Detect which cell encompasses the target text, then output its [x, y] center coordinate. 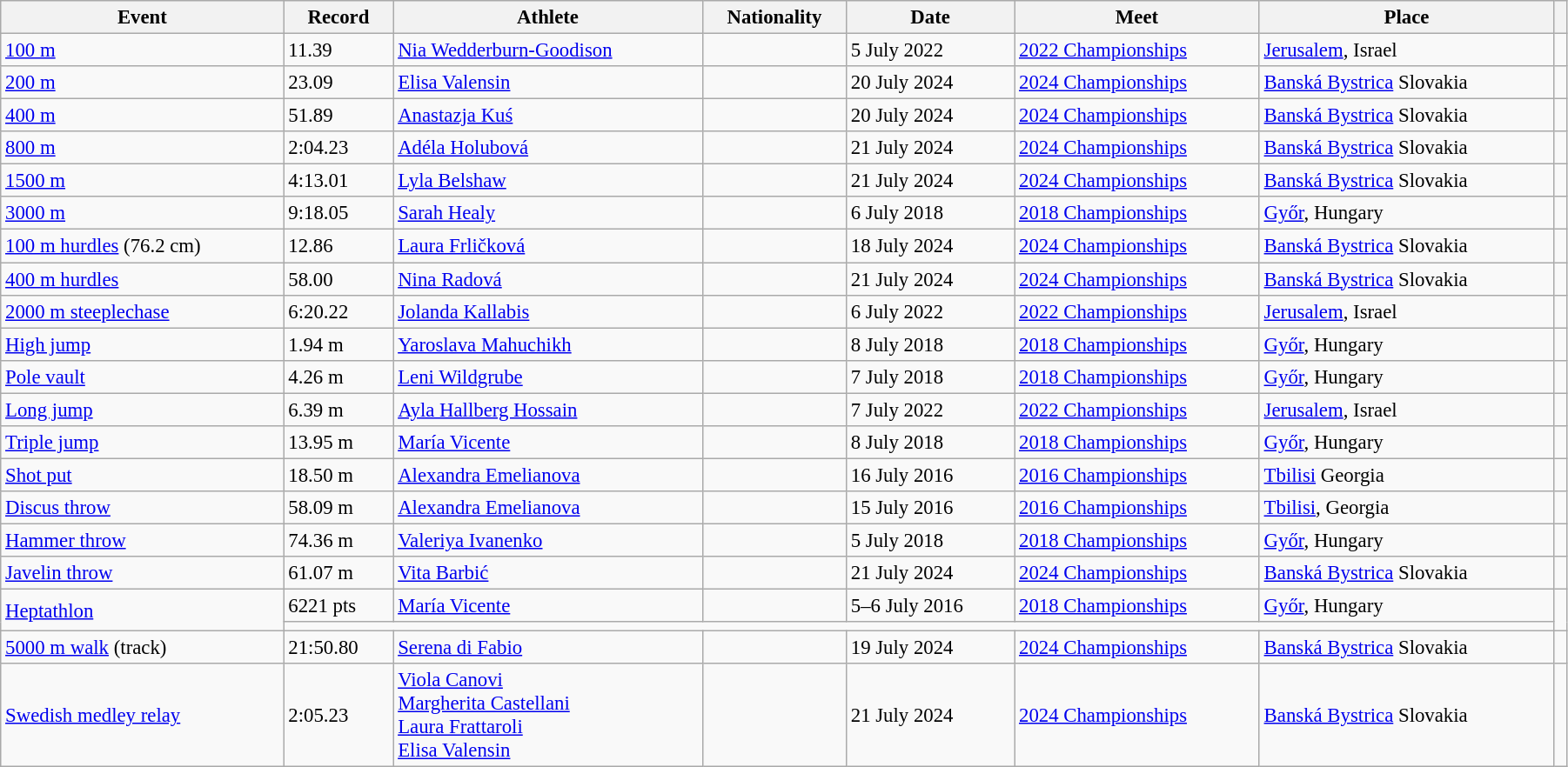
18.50 m [338, 475]
21:50.80 [338, 648]
Tbilisi Georgia [1406, 475]
Heptathlon [143, 610]
Jolanda Kallabis [548, 311]
Lyla Belshaw [548, 181]
Nia Wedderburn-Goodison [548, 50]
Meet [1137, 17]
Hammer throw [143, 540]
15 July 2016 [929, 508]
100 m hurdles (76.2 cm) [143, 246]
2:04.23 [338, 148]
18 July 2024 [929, 246]
Place [1406, 17]
Vita Barbić [548, 573]
Viola CanoviMargherita CastellaniLaura FrattaroliElisa Valensin [548, 715]
6 July 2018 [929, 213]
Event [143, 17]
13.95 m [338, 443]
51.89 [338, 116]
5–6 July 2016 [929, 606]
Long jump [143, 410]
1.94 m [338, 344]
Nina Radová [548, 279]
2:05.23 [338, 715]
Tbilisi, Georgia [1406, 508]
Serena di Fabio [548, 648]
Valeriya Ivanenko [548, 540]
6.39 m [338, 410]
Laura Frličková [548, 246]
5 July 2018 [929, 540]
Ayla Hallberg Hossain [548, 410]
23.09 [338, 83]
Elisa Valensin [548, 83]
7 July 2018 [929, 377]
6221 pts [338, 606]
Record [338, 17]
200 m [143, 83]
11.39 [338, 50]
74.36 m [338, 540]
High jump [143, 344]
Yaroslava Mahuchikh [548, 344]
6 July 2022 [929, 311]
Pole vault [143, 377]
Discus throw [143, 508]
100 m [143, 50]
58.09 m [338, 508]
Shot put [143, 475]
6:20.22 [338, 311]
Swedish medley relay [143, 715]
19 July 2024 [929, 648]
61.07 m [338, 573]
7 July 2022 [929, 410]
Javelin throw [143, 573]
Date [929, 17]
Triple jump [143, 443]
800 m [143, 148]
58.00 [338, 279]
12.86 [338, 246]
9:18.05 [338, 213]
3000 m [143, 213]
5 July 2022 [929, 50]
16 July 2016 [929, 475]
400 m hurdles [143, 279]
5000 m walk (track) [143, 648]
1500 m [143, 181]
400 m [143, 116]
Nationality [774, 17]
2000 m steeplechase [143, 311]
Athlete [548, 17]
Sarah Healy [548, 213]
4:13.01 [338, 181]
Anastazja Kuś [548, 116]
Adéla Holubová [548, 148]
4.26 m [338, 377]
Leni Wildgrube [548, 377]
